Identify which cell holds the provided text, then report its [X, Y] central coordinate. 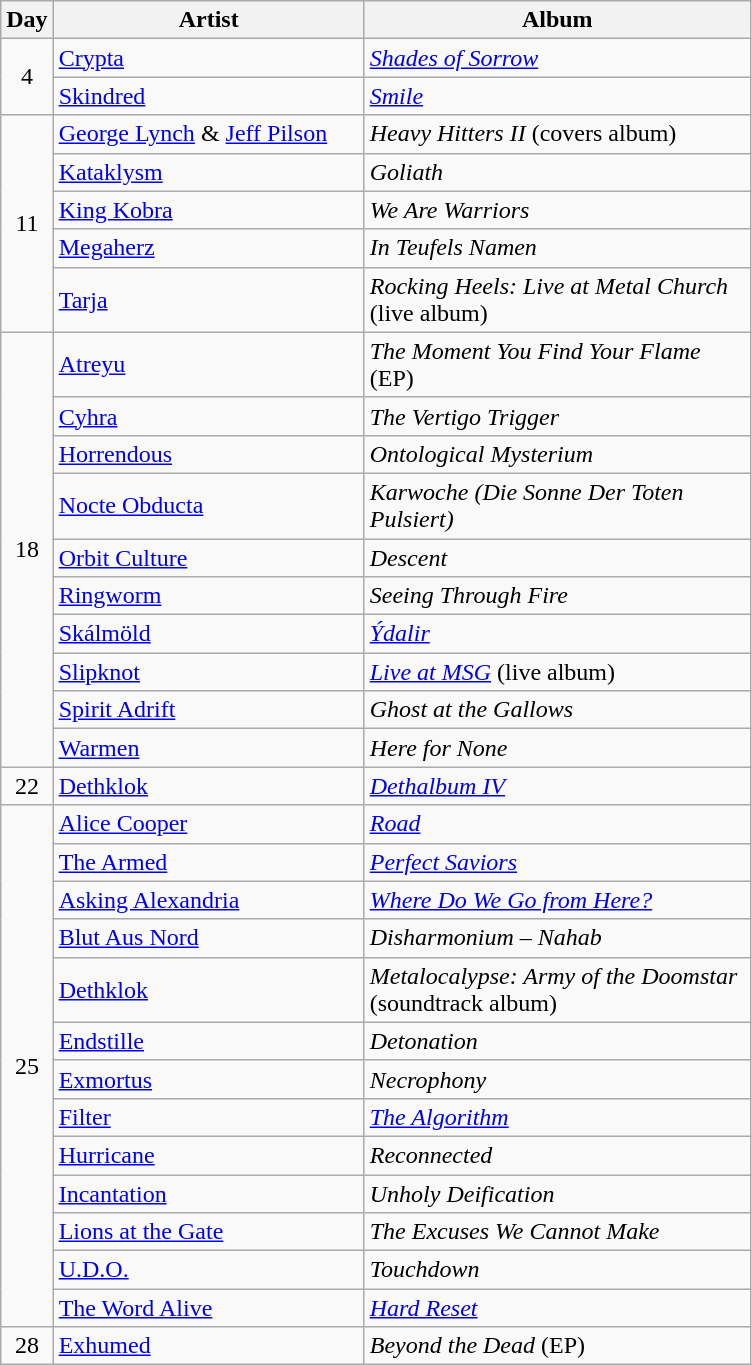
Slipknot [208, 672]
Exhumed [208, 1346]
Metalocalypse: Army of the Doomstar (soundtrack album) [557, 990]
Kataklysm [208, 172]
Warmen [208, 748]
Karwoche (Die Sonne Der Toten Pulsiert) [557, 506]
Perfect Saviors [557, 862]
Live at MSG (live album) [557, 672]
Goliath [557, 172]
The Excuses We Cannot Make [557, 1232]
4 [27, 77]
In Teufels Namen [557, 248]
Horrendous [208, 454]
U.D.O. [208, 1270]
Alice Cooper [208, 824]
Seeing Through Fire [557, 596]
The Moment You Find Your Flame (EP) [557, 364]
Dethalbum IV [557, 786]
18 [27, 550]
Incantation [208, 1193]
Tarja [208, 300]
Here for None [557, 748]
Ghost at the Gallows [557, 710]
Hard Reset [557, 1308]
Smile [557, 96]
Album [557, 20]
Filter [208, 1117]
Heavy Hitters II (covers album) [557, 134]
Beyond the Dead (EP) [557, 1346]
Hurricane [208, 1155]
Endstille [208, 1041]
The Word Alive [208, 1308]
We Are Warriors [557, 210]
Cyhra [208, 416]
Touchdown [557, 1270]
Nocte Obducta [208, 506]
The Vertigo Trigger [557, 416]
King Kobra [208, 210]
28 [27, 1346]
Atreyu [208, 364]
Skindred [208, 96]
Ringworm [208, 596]
Spirit Adrift [208, 710]
Day [27, 20]
Artist [208, 20]
Exmortus [208, 1079]
George Lynch & Jeff Pilson [208, 134]
Descent [557, 557]
Orbit Culture [208, 557]
Ýdalir [557, 634]
Rocking Heels: Live at Metal Church (live album) [557, 300]
11 [27, 224]
Shades of Sorrow [557, 58]
Road [557, 824]
Lions at the Gate [208, 1232]
Where Do We Go from Here? [557, 900]
Reconnected [557, 1155]
Necrophony [557, 1079]
Unholy Deification [557, 1193]
22 [27, 786]
Crypta [208, 58]
Ontological Mysterium [557, 454]
Skálmöld [208, 634]
The Armed [208, 862]
Asking Alexandria [208, 900]
Detonation [557, 1041]
25 [27, 1066]
Disharmonium – Nahab [557, 938]
Blut Aus Nord [208, 938]
The Algorithm [557, 1117]
Megaherz [208, 248]
